Return the (x, y) coordinate for the center point of the cell that contains the specified text.  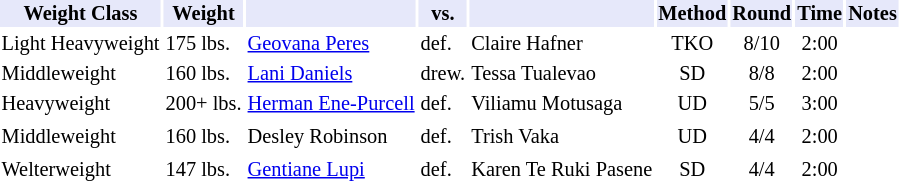
8/8 (762, 74)
Herman Ene-Purcell (331, 104)
SD (692, 74)
Light Heavyweight (80, 44)
Weight Class (80, 14)
Desley Robinson (331, 136)
Round (762, 14)
Trish Vaka (562, 136)
Notes (873, 14)
TKO (692, 44)
Lani Daniels (331, 74)
Viliamu Motusaga (562, 104)
Geovana Peres (331, 44)
Heavyweight (80, 104)
175 lbs. (204, 44)
vs. (443, 14)
3:00 (820, 104)
4/4 (762, 136)
drew. (443, 74)
Time (820, 14)
Weight (204, 14)
Tessa Tualevao (562, 74)
Claire Hafner (562, 44)
Method (692, 14)
8/10 (762, 44)
200+ lbs. (204, 104)
5/5 (762, 104)
